Return the (X, Y) coordinate for the center point of the cell that contains the specified text.  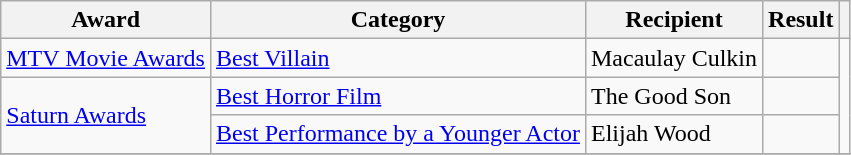
MTV Movie Awards (106, 58)
Recipient (674, 20)
Result (801, 20)
The Good Son (674, 96)
Macaulay Culkin (674, 58)
Best Horror Film (398, 96)
Category (398, 20)
Best Performance by a Younger Actor (398, 134)
Best Villain (398, 58)
Elijah Wood (674, 134)
Saturn Awards (106, 115)
Award (106, 20)
